Output the (X, Y) coordinate of the center of the cell containing the given text.  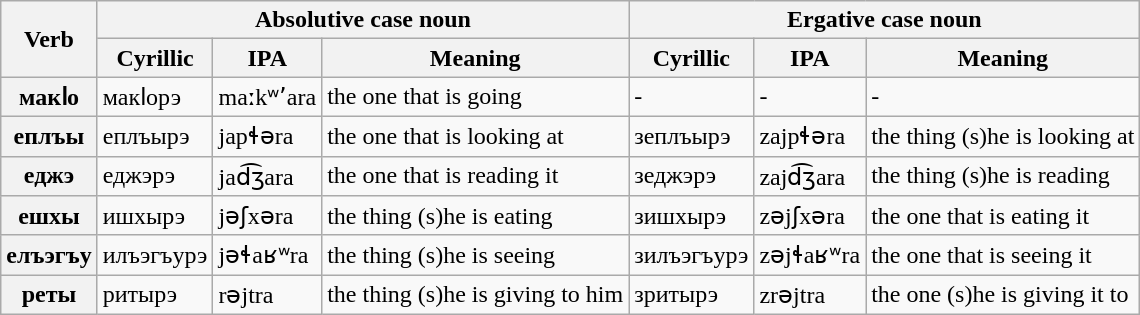
jəɬaʁʷra (268, 255)
the thing (s)he is seeing (476, 255)
зеплъырэ (692, 136)
zajd͡ʒara (810, 176)
zəjʃxəra (810, 216)
rəjtra (268, 295)
зишхырэ (692, 216)
the one that is looking at (476, 136)
илъэгъурэ (155, 255)
еджэ (49, 176)
jad͡ʒara (268, 176)
Verb (49, 39)
макӏорэ (155, 97)
еджэрэ (155, 176)
the thing (s)he is looking at (1003, 136)
the one that is going (476, 97)
the thing (s)he is giving to him (476, 295)
елъэгъу (49, 255)
the one (s)he is giving it to (1003, 295)
макӏо (49, 97)
еплъырэ (155, 136)
Ergative case noun (884, 20)
ишхырэ (155, 216)
зилъэгъурэ (692, 255)
реты (49, 295)
ешхы (49, 216)
maːkʷʼara (268, 97)
the thing (s)he is eating (476, 216)
zajpɬəra (810, 136)
зритырэ (692, 295)
the one that is eating it (1003, 216)
Absolutive case noun (362, 20)
zrəjtra (810, 295)
зеджэрэ (692, 176)
japɬəra (268, 136)
the thing (s)he is reading (1003, 176)
jəʃxəra (268, 216)
the one that is reading it (476, 176)
ритырэ (155, 295)
the one that is seeing it (1003, 255)
zəjɬaʁʷra (810, 255)
еплъы (49, 136)
